Capture the cell that displays the provided text and extract its [x, y] central coordinate. 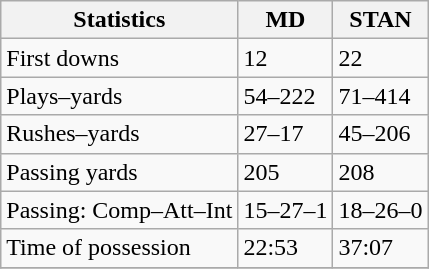
STAN [380, 20]
208 [380, 172]
MD [286, 20]
22 [380, 58]
Rushes–yards [120, 134]
Time of possession [120, 248]
Passing: Comp–Att–Int [120, 210]
12 [286, 58]
Passing yards [120, 172]
15–27–1 [286, 210]
45–206 [380, 134]
71–414 [380, 96]
27–17 [286, 134]
18–26–0 [380, 210]
54–222 [286, 96]
205 [286, 172]
First downs [120, 58]
22:53 [286, 248]
Plays–yards [120, 96]
37:07 [380, 248]
Statistics [120, 20]
